Return [X, Y] of the center of cell containing provided text 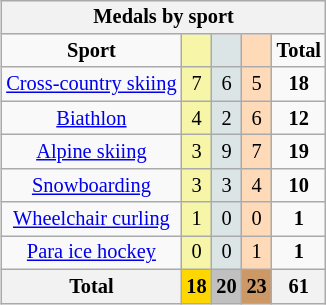
5 [257, 84]
Wheelchair curling [91, 219]
19 [299, 152]
Snowboarding [91, 185]
Alpine skiing [91, 152]
9 [227, 152]
2 [227, 118]
12 [299, 118]
Sport [91, 51]
Biathlon [91, 118]
Medals by sport [164, 17]
61 [299, 286]
Para ice hockey [91, 253]
Cross-country skiing [91, 84]
23 [257, 286]
20 [227, 286]
10 [299, 185]
